Locate the cell with the specified text and output its (X, Y) center coordinate. 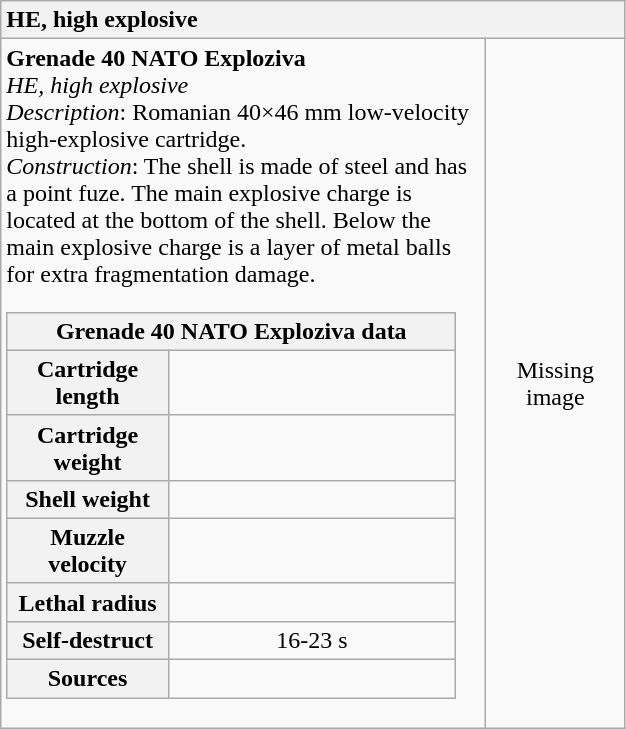
Muzzle velocity (88, 550)
HE, high explosive (313, 20)
Grenade 40 NATO Exploziva data (231, 331)
Cartridge length (88, 382)
Self-destruct (88, 640)
Lethal radius (88, 602)
Cartridge weight (88, 448)
Missing image (556, 384)
16-23 s (312, 640)
Sources (88, 679)
Shell weight (88, 499)
